Locate the cell with the specified text and output its [X, Y] center coordinate. 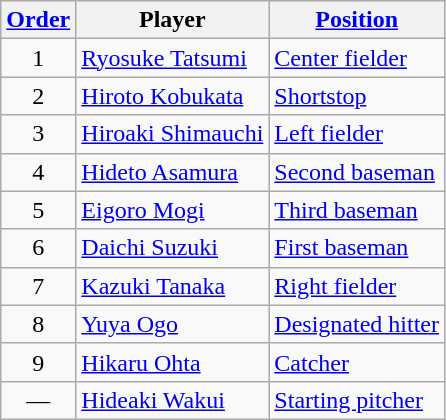
5 [38, 210]
Third baseman [357, 210]
Starting pitcher [357, 400]
Hikaru Ohta [172, 362]
Shortstop [357, 96]
6 [38, 248]
Eigoro Mogi [172, 210]
8 [38, 324]
3 [38, 134]
1 [38, 58]
Hiroaki Shimauchi [172, 134]
Ryosuke Tatsumi [172, 58]
Second baseman [357, 172]
9 [38, 362]
Center fielder [357, 58]
Player [172, 20]
Catcher [357, 362]
7 [38, 286]
Hiroto Kobukata [172, 96]
Yuya Ogo [172, 324]
Left fielder [357, 134]
Position [357, 20]
2 [38, 96]
4 [38, 172]
Right fielder [357, 286]
Daichi Suzuki [172, 248]
Hideaki Wakui [172, 400]
Kazuki Tanaka [172, 286]
First baseman [357, 248]
Designated hitter [357, 324]
— [38, 400]
Hideto Asamura [172, 172]
Order [38, 20]
